Provide the (X, Y) coordinate of the cell's center where the given text is located.  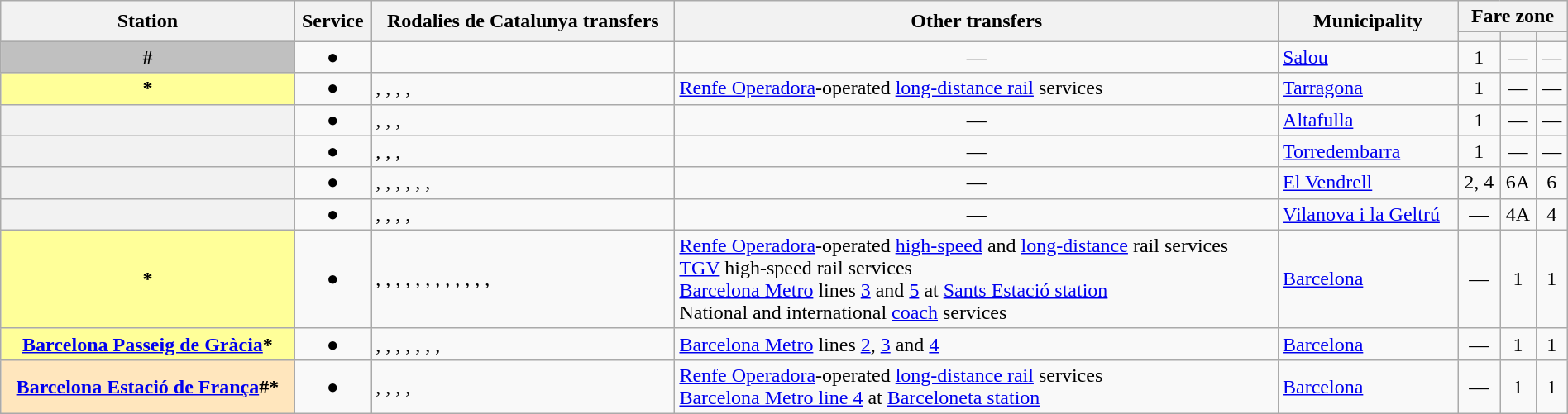
Barcelona Passeig de Gràcia* (147, 344)
Barcelona Estació de França#* (147, 387)
El Vendrell (1368, 183)
Fare zone (1513, 17)
, , , , , , (523, 183)
Tarragona (1368, 88)
Salou (1368, 57)
Altafulla (1368, 120)
, , , , , , , , , , , , (523, 279)
Municipality (1368, 21)
Station (147, 21)
Barcelona Metro lines 2, 3 and 4 (977, 344)
Other transfers (977, 21)
, , , , , , , (523, 344)
Service (332, 21)
2, 4 (1479, 183)
Renfe Operadora-operated long-distance rail services Barcelona Metro line 4 at Barceloneta station (977, 387)
4 (1551, 214)
Vilanova i la Geltrú (1368, 214)
6 (1551, 183)
Torredembarra (1368, 151)
# (147, 57)
4A (1518, 214)
Renfe Operadora-operated long-distance rail services (977, 88)
Rodalies de Catalunya transfers (523, 21)
6A (1518, 183)
